Return the [X, Y] coordinate for the center point of the cell that contains the specified text.  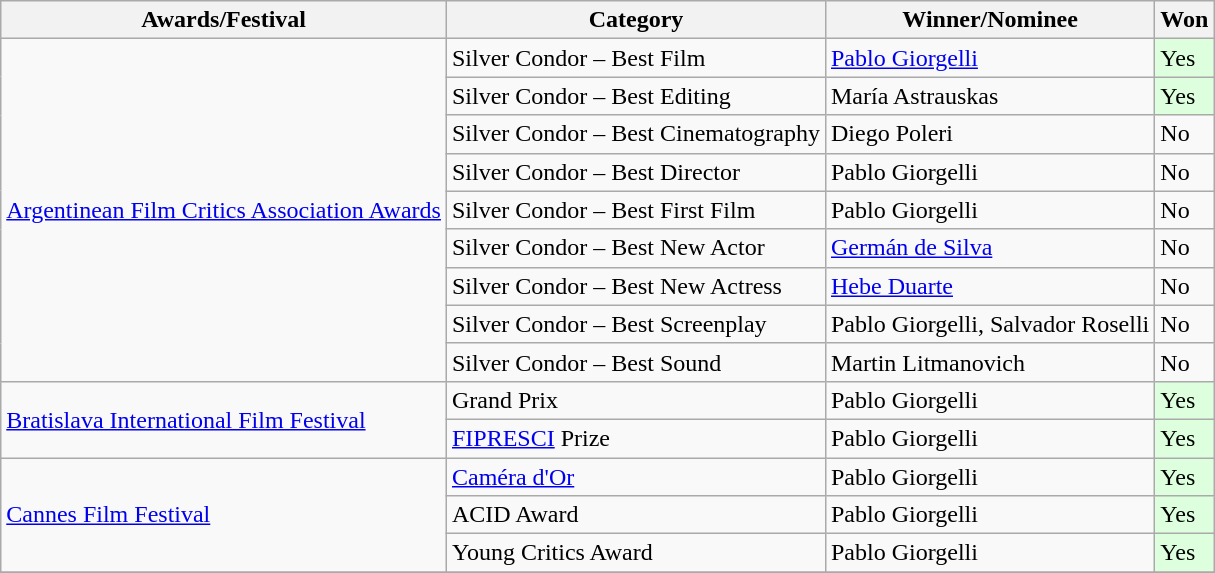
Silver Condor – Best First Film [636, 210]
María Astrauskas [990, 96]
Silver Condor – Best Director [636, 172]
Germán de Silva [990, 248]
Silver Condor – Best New Actress [636, 286]
Silver Condor – Best Screenplay [636, 324]
Silver Condor – Best New Actor [636, 248]
ACID Award [636, 515]
Awards/Festival [224, 20]
Cannes Film Festival [224, 515]
Silver Condor – Best Editing [636, 96]
Grand Prix [636, 400]
Winner/Nominee [990, 20]
Silver Condor – Best Sound [636, 362]
Category [636, 20]
Bratislava International Film Festival [224, 419]
FIPRESCI Prize [636, 438]
Argentinean Film Critics Association Awards [224, 210]
Pablo Giorgelli, Salvador Roselli [990, 324]
Silver Condor – Best Cinematography [636, 134]
Diego Poleri [990, 134]
Hebe Duarte [990, 286]
Caméra d'Or [636, 477]
Silver Condor – Best Film [636, 58]
Young Critics Award [636, 553]
Martin Litmanovich [990, 362]
Won [1184, 20]
